Find where the given text appears and provide that cell's center as [X, Y] coordinate. 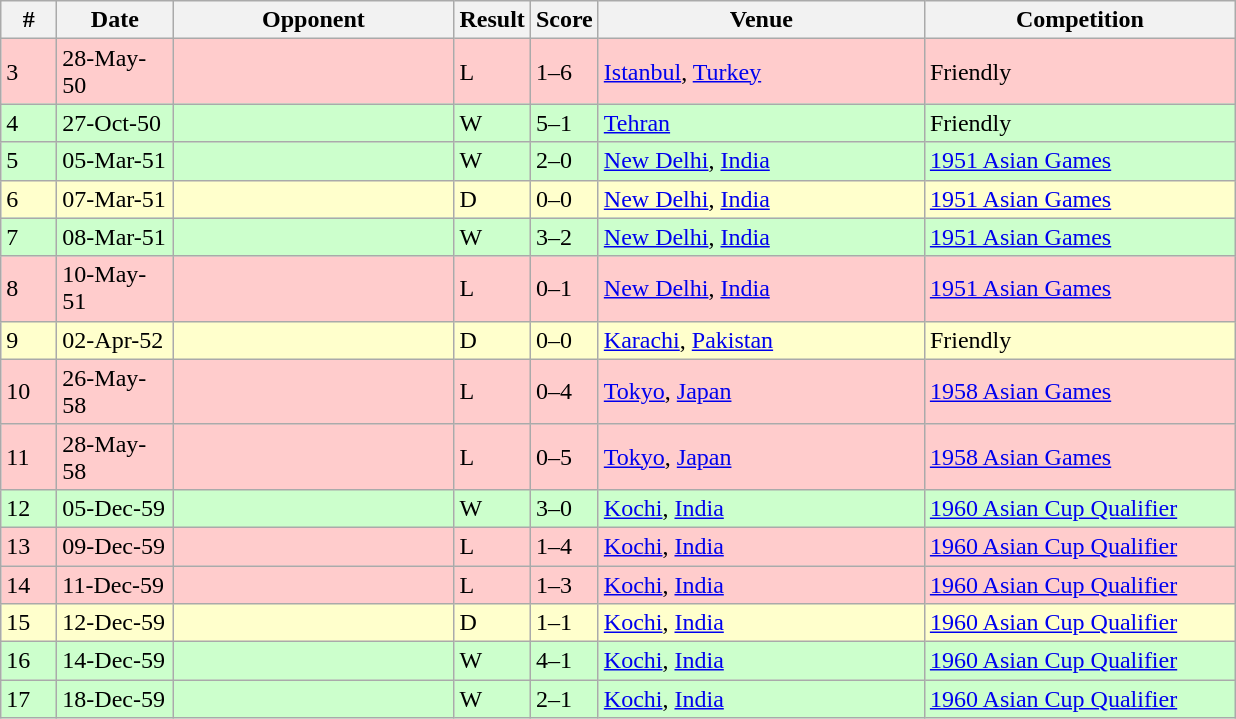
4–1 [564, 661]
10-May-51 [115, 288]
18-Dec-59 [115, 699]
27-Oct-50 [115, 123]
02-Apr-52 [115, 340]
0–4 [564, 392]
0–1 [564, 288]
3–2 [564, 237]
1–1 [564, 623]
7 [29, 237]
11-Dec-59 [115, 585]
13 [29, 546]
2–1 [564, 699]
Date [115, 20]
07-Mar-51 [115, 199]
Tehran [761, 123]
0–5 [564, 456]
Competition [1080, 20]
3 [29, 72]
8 [29, 288]
Karachi, Pakistan [761, 340]
3–0 [564, 508]
Score [564, 20]
14 [29, 585]
12-Dec-59 [115, 623]
28-May-50 [115, 72]
9 [29, 340]
15 [29, 623]
Istanbul, Turkey [761, 72]
1–4 [564, 546]
11 [29, 456]
10 [29, 392]
14-Dec-59 [115, 661]
08-Mar-51 [115, 237]
1–6 [564, 72]
6 [29, 199]
# [29, 20]
05-Mar-51 [115, 161]
05-Dec-59 [115, 508]
17 [29, 699]
4 [29, 123]
09-Dec-59 [115, 546]
5 [29, 161]
16 [29, 661]
26-May-58 [115, 392]
28-May-58 [115, 456]
Venue [761, 20]
5–1 [564, 123]
1–3 [564, 585]
12 [29, 508]
Opponent [314, 20]
Result [492, 20]
2–0 [564, 161]
